Search for the cell housing the specified text and yield its [x, y] center coordinate. 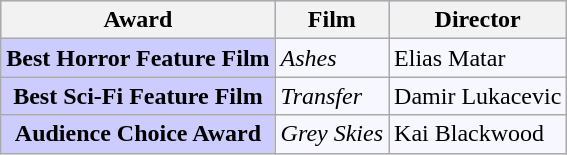
Best Sci-Fi Feature Film [138, 96]
Transfer [332, 96]
Kai Blackwood [478, 134]
Award [138, 20]
Director [478, 20]
Elias Matar [478, 58]
Damir Lukacevic [478, 96]
Best Horror Feature Film [138, 58]
Grey Skies [332, 134]
Film [332, 20]
Ashes [332, 58]
Audience Choice Award [138, 134]
